Output the (x, y) coordinate of the center of the cell containing the given text.  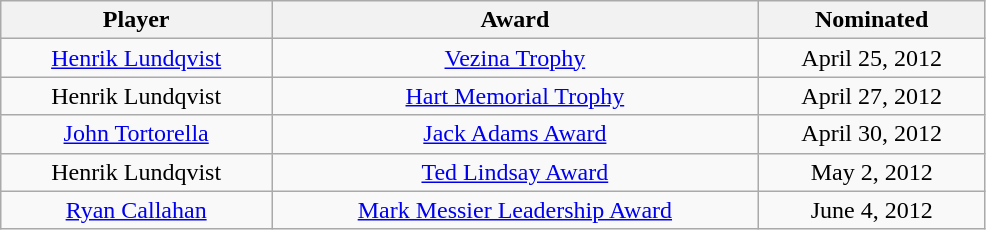
Player (136, 20)
Jack Adams Award (516, 134)
Mark Messier Leadership Award (516, 210)
Nominated (872, 20)
Ted Lindsay Award (516, 172)
April 30, 2012 (872, 134)
April 27, 2012 (872, 96)
April 25, 2012 (872, 58)
Ryan Callahan (136, 210)
June 4, 2012 (872, 210)
May 2, 2012 (872, 172)
Award (516, 20)
John Tortorella (136, 134)
Hart Memorial Trophy (516, 96)
Vezina Trophy (516, 58)
